Provide the (x, y) coordinate of the cell's center where the given text is located.  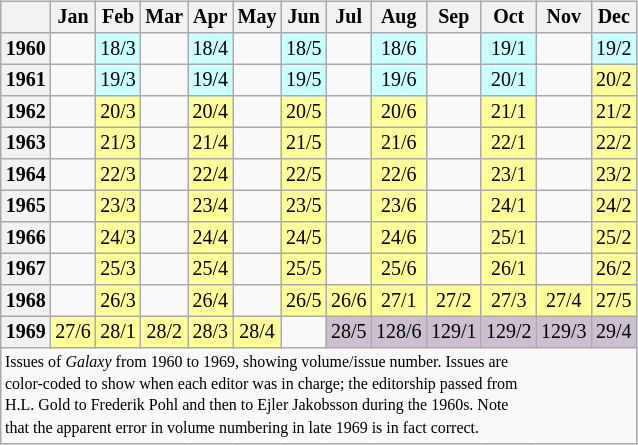
18/3 (118, 48)
26/3 (118, 300)
27/6 (74, 332)
1962 (26, 112)
Feb (118, 18)
Jun (304, 18)
20/2 (614, 80)
Sep (454, 18)
21/3 (118, 144)
23/5 (304, 206)
18/6 (398, 48)
22/6 (398, 174)
May (257, 18)
Oct (508, 18)
26/5 (304, 300)
25/4 (210, 268)
Jan (74, 18)
27/5 (614, 300)
28/1 (118, 332)
23/2 (614, 174)
23/4 (210, 206)
19/4 (210, 80)
24/4 (210, 238)
29/4 (614, 332)
18/4 (210, 48)
25/2 (614, 238)
129/2 (508, 332)
Aug (398, 18)
20/5 (304, 112)
128/6 (398, 332)
20/3 (118, 112)
21/4 (210, 144)
20/6 (398, 112)
19/3 (118, 80)
21/2 (614, 112)
19/1 (508, 48)
28/4 (257, 332)
27/3 (508, 300)
1968 (26, 300)
Jul (348, 18)
24/6 (398, 238)
25/3 (118, 268)
22/2 (614, 144)
129/1 (454, 332)
23/3 (118, 206)
22/5 (304, 174)
22/1 (508, 144)
19/2 (614, 48)
24/2 (614, 206)
26/4 (210, 300)
Dec (614, 18)
23/1 (508, 174)
21/6 (398, 144)
Nov (564, 18)
28/5 (348, 332)
1967 (26, 268)
21/5 (304, 144)
18/5 (304, 48)
24/1 (508, 206)
Apr (210, 18)
26/1 (508, 268)
21/1 (508, 112)
25/5 (304, 268)
28/3 (210, 332)
25/1 (508, 238)
1963 (26, 144)
1960 (26, 48)
26/6 (348, 300)
1965 (26, 206)
129/3 (564, 332)
Mar (164, 18)
26/2 (614, 268)
22/3 (118, 174)
27/1 (398, 300)
27/2 (454, 300)
1964 (26, 174)
24/3 (118, 238)
19/5 (304, 80)
25/6 (398, 268)
22/4 (210, 174)
20/4 (210, 112)
27/4 (564, 300)
20/1 (508, 80)
23/6 (398, 206)
1961 (26, 80)
1969 (26, 332)
24/5 (304, 238)
28/2 (164, 332)
1966 (26, 238)
19/6 (398, 80)
